Scan for the cell matching the given text and deliver its [X, Y] coordinate at center. 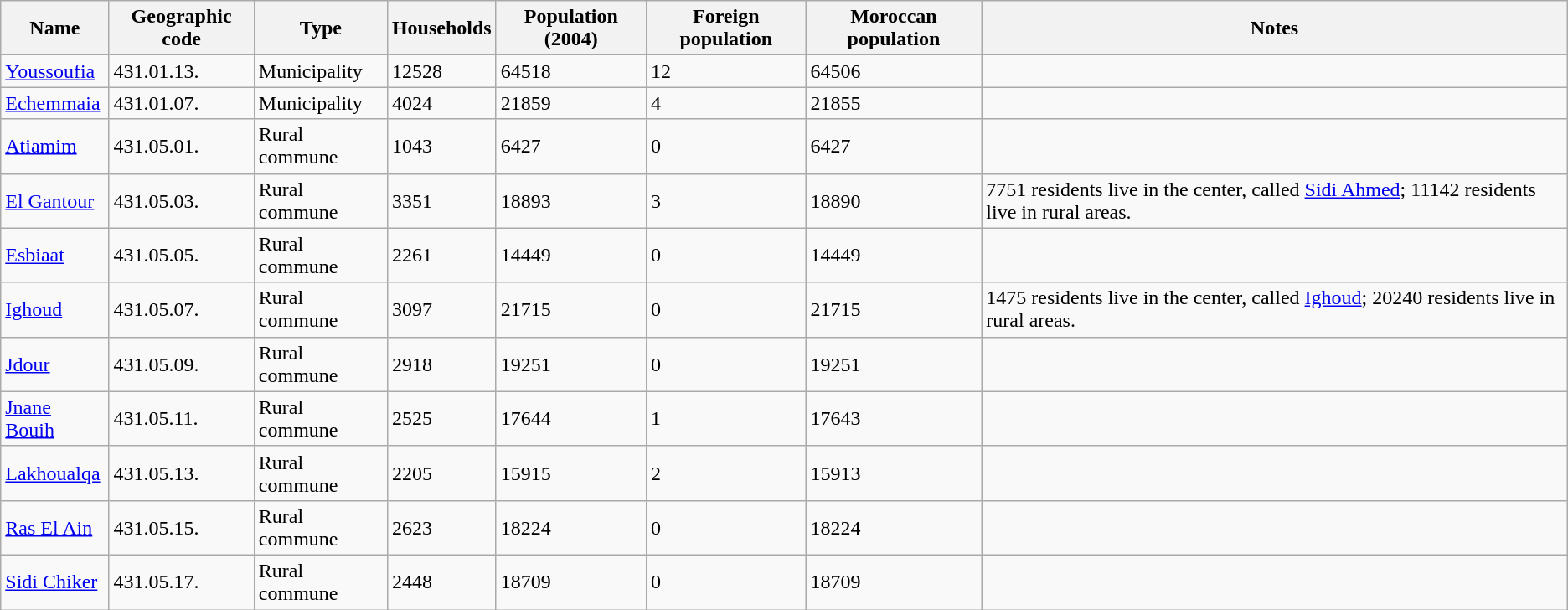
Notes [1275, 28]
Ighoud [55, 310]
Esbiaat [55, 255]
4024 [441, 103]
Foreign population [725, 28]
Type [320, 28]
431.01.07. [181, 103]
64518 [571, 71]
Geographic code [181, 28]
Lakhoualqa [55, 473]
18890 [894, 201]
431.05.17. [181, 582]
12528 [441, 71]
2 [725, 473]
3351 [441, 201]
431.05.13. [181, 473]
431.05.11. [181, 419]
431.01.13. [181, 71]
12 [725, 71]
431.05.09. [181, 364]
2261 [441, 255]
431.05.05. [181, 255]
21859 [571, 103]
4 [725, 103]
21855 [894, 103]
17644 [571, 419]
431.05.01. [181, 146]
15913 [894, 473]
2525 [441, 419]
15915 [571, 473]
Moroccan population [894, 28]
Youssoufia [55, 71]
3 [725, 201]
2205 [441, 473]
1043 [441, 146]
Ras El Ain [55, 528]
64506 [894, 71]
2918 [441, 364]
7751 residents live in the center, called Sidi Ahmed; 11142 residents live in rural areas. [1275, 201]
2448 [441, 582]
Sidi Chiker [55, 582]
431.05.15. [181, 528]
El Gantour [55, 201]
18893 [571, 201]
Name [55, 28]
Population (2004) [571, 28]
Atiamim [55, 146]
431.05.07. [181, 310]
1 [725, 419]
Households [441, 28]
17643 [894, 419]
Jnane Bouih [55, 419]
Jdour [55, 364]
Echemmaia [55, 103]
2623 [441, 528]
1475 residents live in the center, called Ighoud; 20240 residents live in rural areas. [1275, 310]
431.05.03. [181, 201]
3097 [441, 310]
